Output the [x, y] coordinate of the center of the cell containing the given text.  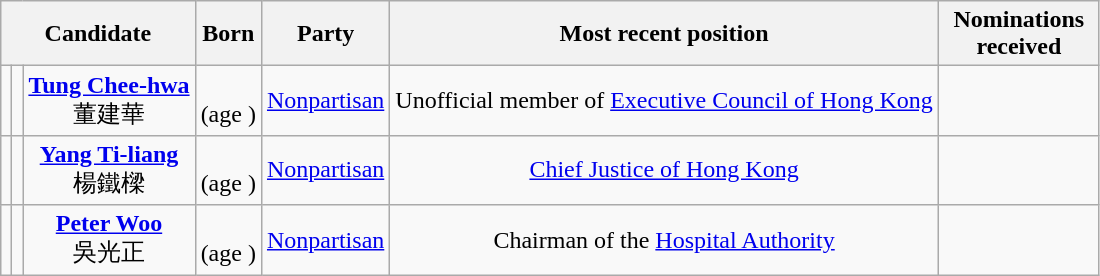
Most recent position [664, 34]
Chairman of the Hospital Authority [664, 240]
Candidate [98, 34]
Tung Chee-hwa董建華 [109, 101]
Unofficial member of Executive Council of Hong Kong [664, 101]
Yang Ti-liang楊鐵樑 [109, 170]
Peter Woo吳光正 [109, 240]
Born [228, 34]
Party [325, 34]
Chief Justice of Hong Kong [664, 170]
Nominationsreceived [1018, 34]
